Provide the [X, Y] coordinate of the cell's center where the given text is located.  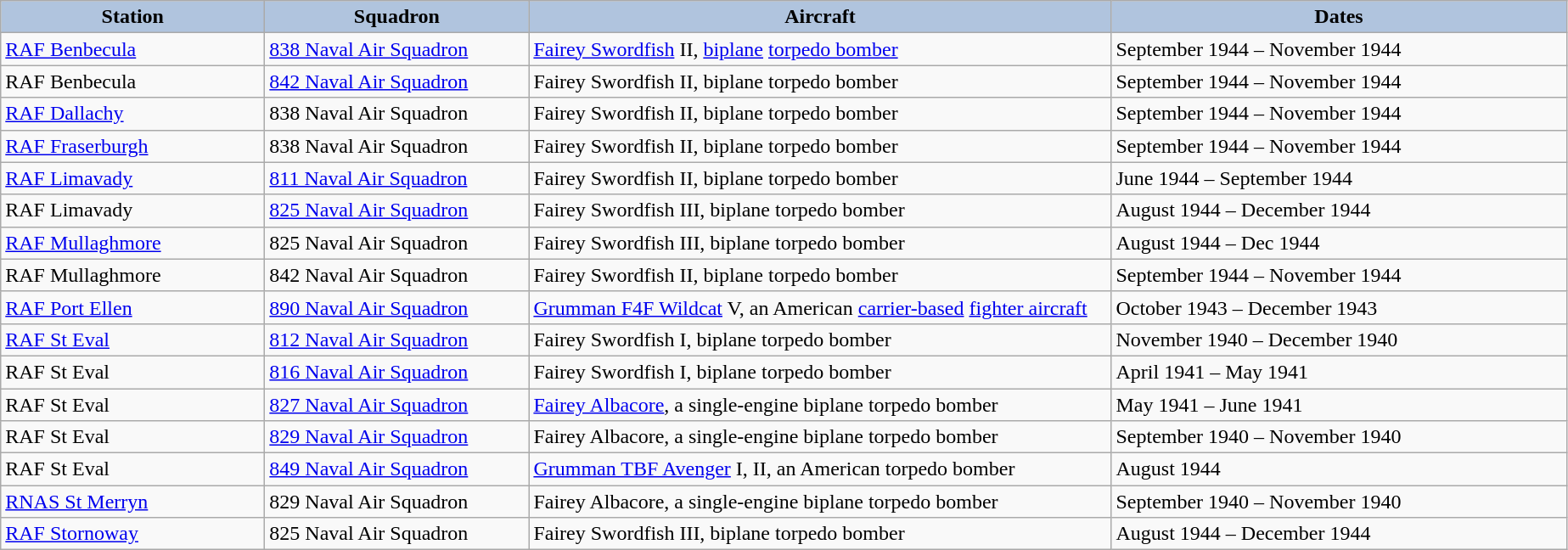
890 Naval Air Squadron [397, 307]
August 1944 [1339, 469]
Squadron [397, 17]
October 1943 – December 1943 [1339, 307]
Aircraft [820, 17]
827 Naval Air Squadron [397, 405]
RNAS St Merryn [132, 502]
811 Naval Air Squadron [397, 178]
Grumman TBF Avenger I, II, an American torpedo bomber [820, 469]
August 1944 – Dec 1944 [1339, 243]
RAF Port Ellen [132, 307]
RAF Fraserburgh [132, 146]
June 1944 – September 1944 [1339, 178]
Grumman F4F Wildcat V, an American carrier-based fighter aircraft [820, 307]
May 1941 – June 1941 [1339, 405]
RAF Stornoway [132, 534]
November 1940 – December 1940 [1339, 340]
Station [132, 17]
RAF Dallachy [132, 114]
816 Naval Air Squadron [397, 372]
812 Naval Air Squadron [397, 340]
849 Naval Air Squadron [397, 469]
April 1941 – May 1941 [1339, 372]
Dates [1339, 17]
